Search for the cell housing the specified text and yield its (X, Y) center coordinate. 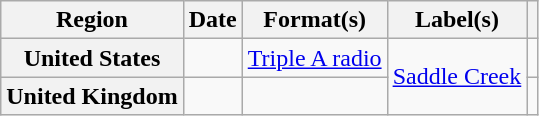
Date (212, 20)
Saddle Creek (457, 77)
Region (92, 20)
Label(s) (457, 20)
Triple A radio (314, 58)
United States (92, 58)
Format(s) (314, 20)
United Kingdom (92, 96)
